Provide the [x, y] coordinate of the cell's center where the given text is located.  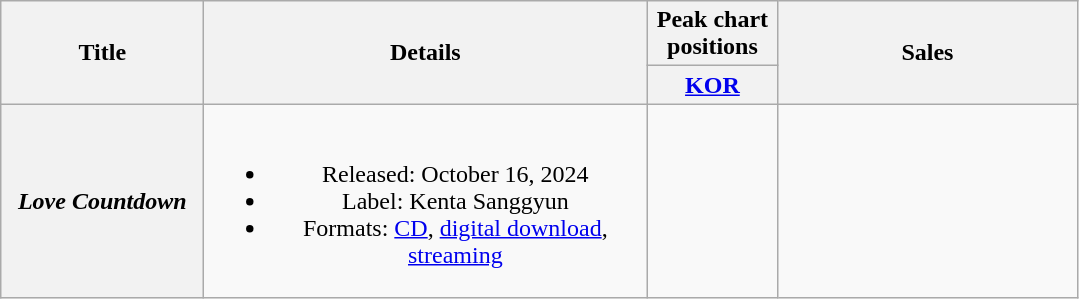
Peak chart positions [712, 34]
Details [426, 52]
Released: October 16, 2024Label: Kenta SanggyunFormats: CD, digital download, streaming [426, 201]
Sales [928, 52]
Title [102, 52]
Love Countdown [102, 201]
KOR [712, 85]
